Provide the [X, Y] coordinate of the cell's center where the given text is located.  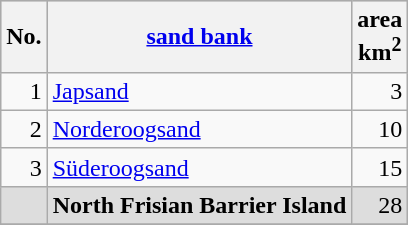
Japsand [200, 91]
Süderoogsand [200, 167]
areakm2 [380, 37]
28 [380, 205]
North Frisian Barrier Island [200, 205]
sand bank [200, 37]
1 [24, 91]
No. [24, 37]
10 [380, 129]
2 [24, 129]
15 [380, 167]
Norderoogsand [200, 129]
